From the cell containing the given text, extract its center point as [x, y] coordinate. 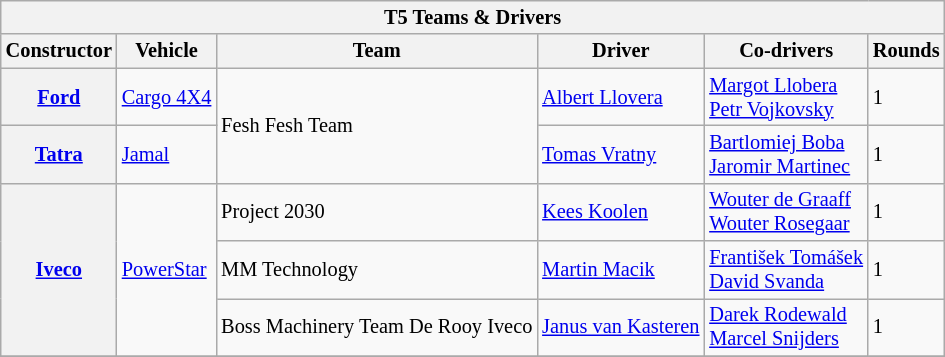
Martin Macik [620, 270]
PowerStar [166, 270]
Ford [59, 97]
Boss Machinery Team De Rooy Iveco [376, 327]
Jamal [166, 154]
Kees Koolen [620, 212]
Project 2030 [376, 212]
Iveco [59, 270]
Rounds [906, 51]
Bartlomiej Boba Jaromir Martinec [786, 154]
Vehicle [166, 51]
Fesh Fesh Team [376, 126]
Driver [620, 51]
Tomas Vratny [620, 154]
Constructor [59, 51]
Wouter de Graaff Wouter Rosegaar [786, 212]
František Tomášek David Svanda [786, 270]
Albert Llovera [620, 97]
MM Technology [376, 270]
Tatra [59, 154]
Margot Llobera Petr Vojkovsky [786, 97]
T5 Teams & Drivers [473, 17]
Darek Rodewald Marcel Snijders [786, 327]
Janus van Kasteren [620, 327]
Co-drivers [786, 51]
Cargo 4X4 [166, 97]
Team [376, 51]
